Identify which cell holds the provided text, then report its [X, Y] central coordinate. 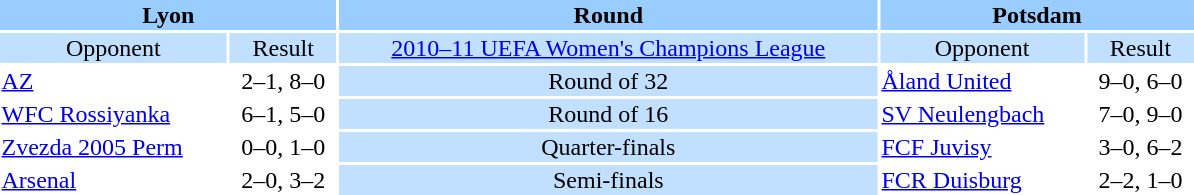
6–1, 5–0 [284, 114]
2010–11 UEFA Women's Champions League [608, 48]
SV Neulengbach [982, 114]
2–1, 8–0 [284, 81]
Zvezda 2005 Perm [114, 147]
WFC Rossiyanka [114, 114]
Lyon [168, 15]
2–0, 3–2 [284, 180]
FCF Juvisy [982, 147]
Round [608, 15]
0–0, 1–0 [284, 147]
2–2, 1–0 [1140, 180]
Round of 32 [608, 81]
Arsenal [114, 180]
AZ [114, 81]
9–0, 6–0 [1140, 81]
3–0, 6–2 [1140, 147]
Round of 16 [608, 114]
Potsdam [1037, 15]
Åland United [982, 81]
7–0, 9–0 [1140, 114]
Semi-finals [608, 180]
FCR Duisburg [982, 180]
Quarter-finals [608, 147]
